Pinpoint the cell where the given text exists, returning its [X, Y] midpoint coordinate. 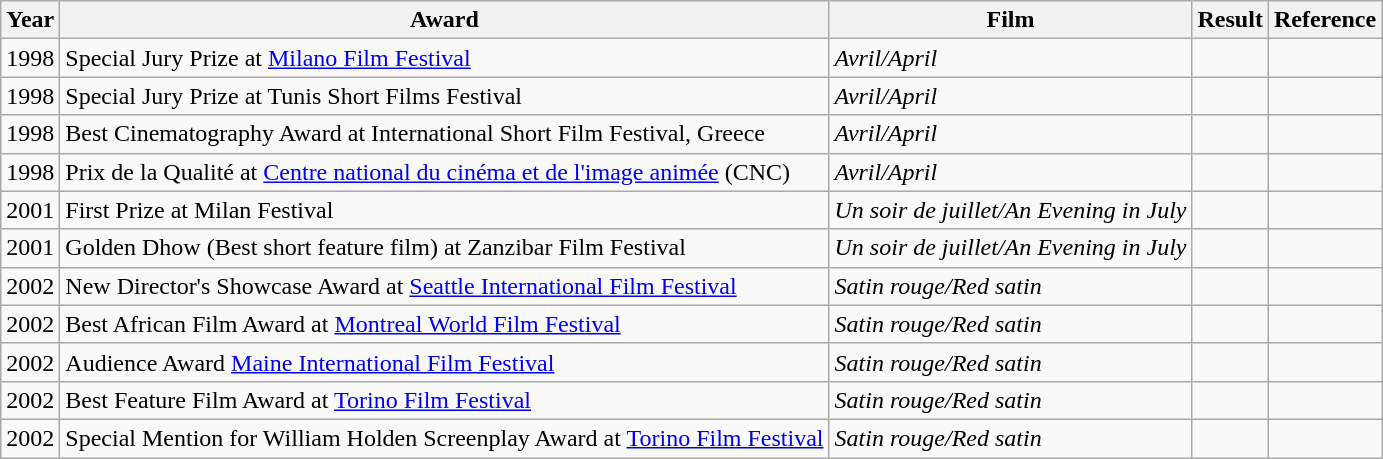
Prix de la Qualité at Centre national du cinéma et de l'image animée (CNC) [444, 172]
New Director's Showcase Award at Seattle International Film Festival [444, 286]
Special Jury Prize at Milano Film Festival [444, 58]
Best African Film Award at Montreal World Film Festival [444, 324]
Golden Dhow (Best short feature film) at Zanzibar Film Festival [444, 248]
Audience Award Maine International Film Festival [444, 362]
Award [444, 20]
Special Mention for William Holden Screenplay Award at Torino Film Festival [444, 438]
Best Cinematography Award at International Short Film Festival, Greece [444, 134]
Year [30, 20]
First Prize at Milan Festival [444, 210]
Best Feature Film Award at Torino Film Festival [444, 400]
Result [1230, 20]
Special Jury Prize at Tunis Short Films Festival [444, 96]
Reference [1324, 20]
Film [1010, 20]
